Extract the [x, y] coordinate from the center of the cell holding the provided text.  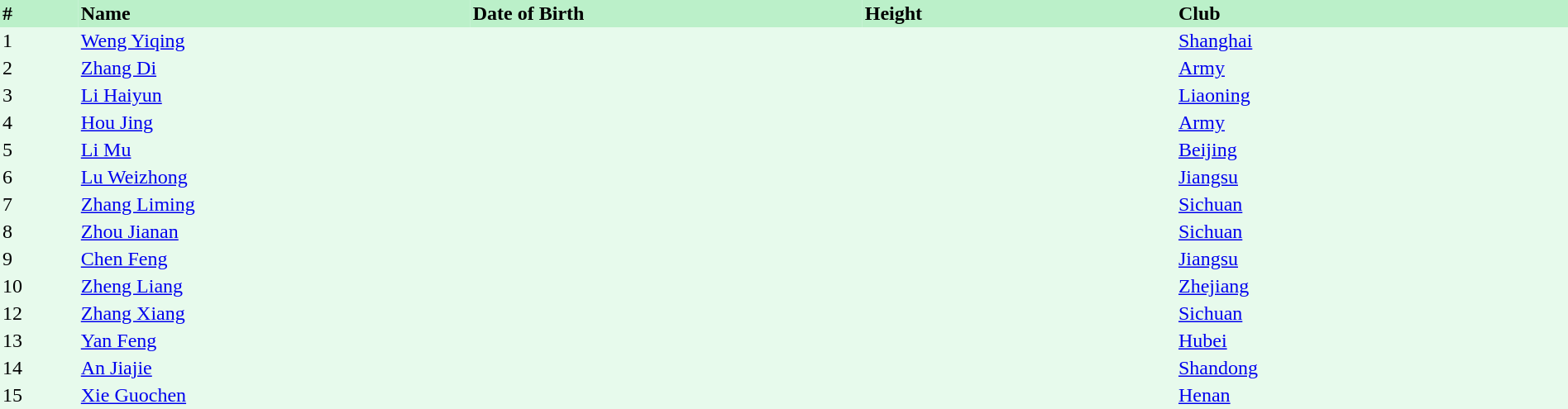
Height [1019, 13]
Xie Guochen [275, 395]
Name [275, 13]
Li Haiyun [275, 96]
Liaoning [1372, 96]
7 [40, 205]
Chen Feng [275, 259]
Zhou Jianan [275, 231]
4 [40, 122]
Shanghai [1372, 41]
An Jiajie [275, 369]
Shandong [1372, 369]
Lu Weizhong [275, 177]
10 [40, 286]
3 [40, 96]
14 [40, 369]
Hou Jing [275, 122]
Date of Birth [667, 13]
2 [40, 68]
13 [40, 340]
Club [1372, 13]
Hubei [1372, 340]
Weng Yiqing [275, 41]
Li Mu [275, 150]
Zhang Liming [275, 205]
Zheng Liang [275, 286]
6 [40, 177]
# [40, 13]
Yan Feng [275, 340]
1 [40, 41]
Zhejiang [1372, 286]
5 [40, 150]
Henan [1372, 395]
Zhang Xiang [275, 314]
Beijing [1372, 150]
12 [40, 314]
15 [40, 395]
9 [40, 259]
8 [40, 231]
Zhang Di [275, 68]
